Scan for the cell matching the given text and deliver its [x, y] coordinate at center. 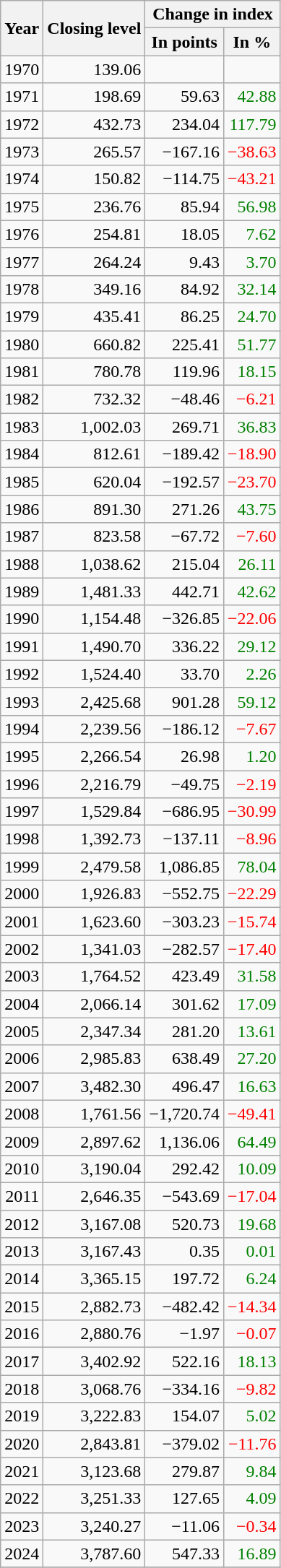
10.09 [251, 1169]
−192.57 [185, 482]
16.89 [251, 1554]
−18.90 [251, 454]
1983 [22, 427]
1976 [22, 234]
51.77 [251, 345]
139.06 [94, 69]
2,479.58 [94, 867]
Closing level [94, 28]
520.73 [185, 1224]
1,341.03 [94, 949]
197.72 [185, 1279]
−303.23 [185, 922]
2,266.54 [94, 756]
3,482.30 [94, 1086]
620.04 [94, 482]
1,490.70 [94, 646]
−6.21 [251, 399]
2002 [22, 949]
2009 [22, 1141]
1990 [22, 619]
1973 [22, 152]
119.96 [185, 372]
2,880.76 [94, 1334]
−0.07 [251, 1334]
2,985.83 [94, 1059]
198.69 [94, 97]
1987 [22, 537]
301.62 [185, 1004]
2006 [22, 1059]
19.68 [251, 1224]
−14.34 [251, 1307]
265.57 [94, 152]
−9.82 [251, 1389]
1993 [22, 701]
1992 [22, 674]
1975 [22, 207]
271.26 [185, 509]
3,251.33 [94, 1499]
1984 [22, 454]
3,222.83 [94, 1416]
−0.34 [251, 1526]
0.01 [251, 1252]
−49.41 [251, 1114]
660.82 [94, 345]
2005 [22, 1031]
16.63 [251, 1086]
59.12 [251, 701]
1998 [22, 839]
2010 [22, 1169]
901.28 [185, 701]
812.61 [94, 454]
150.82 [94, 179]
1,154.48 [94, 619]
1,481.33 [94, 592]
154.07 [185, 1416]
59.63 [185, 97]
18.05 [185, 234]
−22.06 [251, 619]
2020 [22, 1444]
281.20 [185, 1031]
279.87 [185, 1471]
−189.42 [185, 454]
1999 [22, 867]
638.49 [185, 1059]
292.42 [185, 1169]
7.62 [251, 234]
−48.46 [185, 399]
1994 [22, 729]
423.49 [185, 976]
2,066.14 [94, 1004]
64.49 [251, 1141]
2.26 [251, 674]
1991 [22, 646]
2,216.79 [94, 784]
36.83 [251, 427]
3,167.43 [94, 1252]
2,882.73 [94, 1307]
85.94 [185, 207]
78.04 [251, 867]
2000 [22, 894]
In % [251, 42]
732.32 [94, 399]
2011 [22, 1196]
264.24 [94, 261]
1988 [22, 564]
−326.85 [185, 619]
−38.63 [251, 152]
236.76 [94, 207]
6.24 [251, 1279]
1,002.03 [94, 427]
1,038.62 [94, 564]
432.73 [94, 124]
18.13 [251, 1361]
−282.57 [185, 949]
2024 [22, 1554]
780.78 [94, 372]
234.04 [185, 124]
42.62 [251, 592]
1,392.73 [94, 839]
2019 [22, 1416]
1995 [22, 756]
2016 [22, 1334]
−114.75 [185, 179]
17.09 [251, 1004]
1.20 [251, 756]
In points [185, 42]
−43.21 [251, 179]
1989 [22, 592]
3.70 [251, 261]
2,347.34 [94, 1031]
1978 [22, 289]
1982 [22, 399]
1980 [22, 345]
522.16 [185, 1361]
18.15 [251, 372]
−8.96 [251, 839]
Change in index [212, 14]
2018 [22, 1389]
−552.75 [185, 894]
2008 [22, 1114]
1,764.52 [94, 976]
−482.42 [185, 1307]
32.14 [251, 289]
2023 [22, 1526]
31.58 [251, 976]
3,068.76 [94, 1389]
2,239.56 [94, 729]
27.20 [251, 1059]
2013 [22, 1252]
−186.12 [185, 729]
3,787.60 [94, 1554]
2007 [22, 1086]
1977 [22, 261]
−17.40 [251, 949]
349.16 [94, 289]
3,190.04 [94, 1169]
891.30 [94, 509]
−7.67 [251, 729]
2004 [22, 1004]
215.04 [185, 564]
−15.74 [251, 922]
127.65 [185, 1499]
442.71 [185, 592]
1986 [22, 509]
254.81 [94, 234]
1,926.83 [94, 894]
3,240.27 [94, 1526]
−1,720.74 [185, 1114]
−2.19 [251, 784]
2,646.35 [94, 1196]
−67.72 [185, 537]
2001 [22, 922]
823.58 [94, 537]
3,365.15 [94, 1279]
3,402.92 [94, 1361]
−11.76 [251, 1444]
3,123.68 [94, 1471]
−49.75 [185, 784]
2014 [22, 1279]
2021 [22, 1471]
225.41 [185, 345]
0.35 [185, 1252]
9.84 [251, 1471]
1997 [22, 812]
−7.60 [251, 537]
−1.97 [185, 1334]
2022 [22, 1499]
496.47 [185, 1086]
2,843.81 [94, 1444]
336.22 [185, 646]
26.11 [251, 564]
42.88 [251, 97]
2,425.68 [94, 701]
1,136.06 [185, 1141]
−22.29 [251, 894]
1,623.60 [94, 922]
−30.99 [251, 812]
Year [22, 28]
1974 [22, 179]
1981 [22, 372]
1971 [22, 97]
269.71 [185, 427]
29.12 [251, 646]
1,524.40 [94, 674]
5.02 [251, 1416]
24.70 [251, 316]
86.25 [185, 316]
−686.95 [185, 812]
1970 [22, 69]
−17.04 [251, 1196]
43.75 [251, 509]
435.41 [94, 316]
−379.02 [185, 1444]
1972 [22, 124]
−543.69 [185, 1196]
26.98 [185, 756]
−137.11 [185, 839]
9.43 [185, 261]
−167.16 [185, 152]
1985 [22, 482]
1,529.84 [94, 812]
1996 [22, 784]
1,086.85 [185, 867]
547.33 [185, 1554]
−11.06 [185, 1526]
13.61 [251, 1031]
2015 [22, 1307]
−23.70 [251, 482]
2,897.62 [94, 1141]
1,761.56 [94, 1114]
84.92 [185, 289]
−334.16 [185, 1389]
56.98 [251, 207]
2012 [22, 1224]
117.79 [251, 124]
33.70 [185, 674]
3,167.08 [94, 1224]
2017 [22, 1361]
2003 [22, 976]
1979 [22, 316]
4.09 [251, 1499]
